Pinpoint the cell where the given text exists, returning its [X, Y] midpoint coordinate. 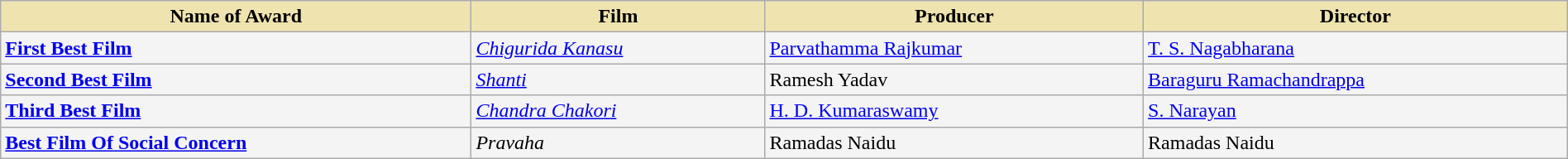
Film [619, 17]
Parvathamma Rajkumar [954, 48]
Chandra Chakori [619, 111]
Best Film Of Social Concern [237, 142]
Ramesh Yadav [954, 79]
Chigurida Kanasu [619, 48]
Director [1356, 17]
Baraguru Ramachandrappa [1356, 79]
S. Narayan [1356, 111]
Second Best Film [237, 79]
Name of Award [237, 17]
Pravaha [619, 142]
Shanti [619, 79]
T. S. Nagabharana [1356, 48]
H. D. Kumaraswamy [954, 111]
First Best Film [237, 48]
Producer [954, 17]
Third Best Film [237, 111]
